Pinpoint the cell where the given text exists, returning its (X, Y) midpoint coordinate. 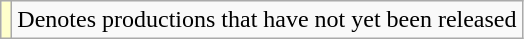
Denotes productions that have not yet been released (267, 20)
